Pinpoint the cell where the given text exists, returning its (x, y) midpoint coordinate. 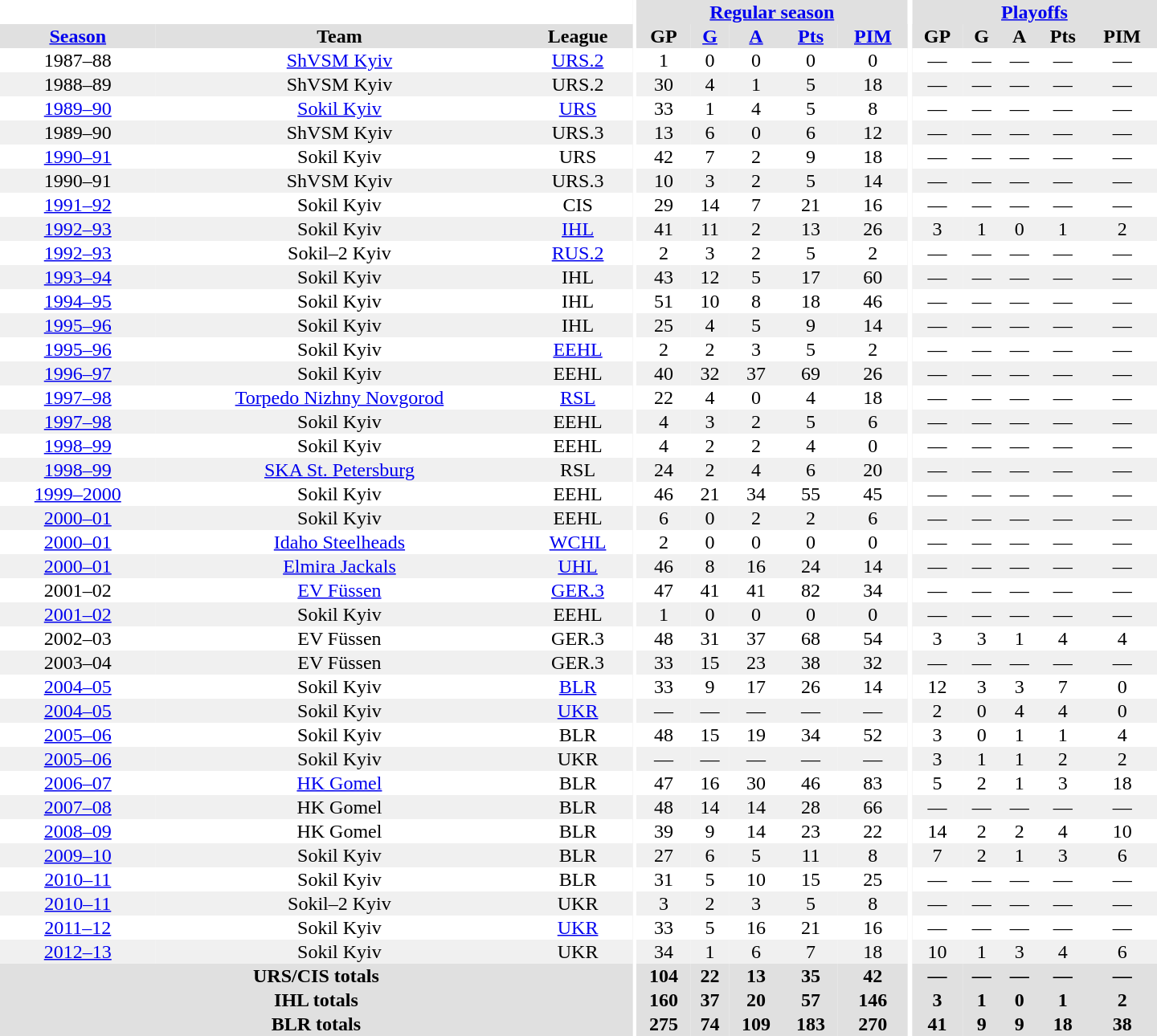
2002–03 (78, 638)
WCHL (577, 542)
29 (664, 205)
1994–95 (78, 301)
45 (873, 494)
BLR totals (317, 1024)
82 (811, 590)
League (577, 36)
275 (664, 1024)
28 (811, 807)
SKA St. Petersburg (340, 470)
1988–89 (78, 84)
66 (873, 807)
2012–13 (78, 952)
2007–08 (78, 807)
2009–10 (78, 855)
2003–04 (78, 663)
60 (873, 277)
1999–2000 (78, 494)
52 (873, 735)
104 (664, 976)
51 (664, 301)
1987–88 (78, 60)
Elmira Jackals (340, 566)
2008–09 (78, 831)
Regular season (772, 12)
Team (340, 36)
1991–92 (78, 205)
270 (873, 1024)
1993–94 (78, 277)
URS/CIS totals (317, 976)
55 (811, 494)
146 (873, 1000)
54 (873, 638)
Season (78, 36)
74 (710, 1024)
39 (664, 831)
Torpedo Nizhny Novgorod (340, 398)
83 (873, 783)
69 (811, 373)
RUS.2 (577, 253)
68 (811, 638)
40 (664, 373)
IHL totals (317, 1000)
2006–07 (78, 783)
Idaho Steelheads (340, 542)
57 (811, 1000)
160 (664, 1000)
35 (811, 976)
1996–97 (78, 373)
43 (664, 277)
2011–12 (78, 928)
CIS (577, 205)
109 (756, 1024)
Playoffs (1035, 12)
19 (756, 735)
183 (811, 1024)
UHL (577, 566)
27 (664, 855)
